Find where the given text appears and provide that cell's center as (x, y) coordinate. 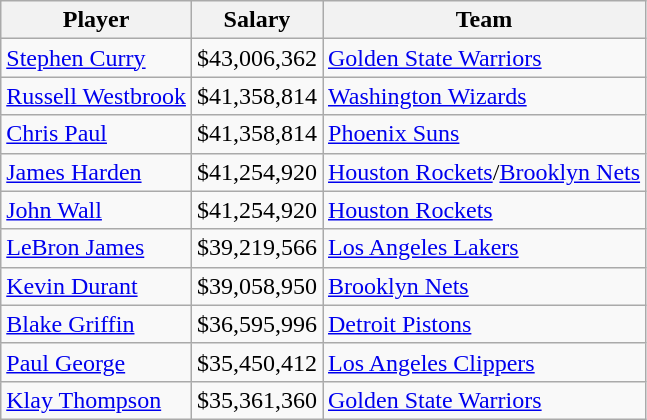
$35,361,360 (256, 400)
James Harden (96, 172)
Los Angeles Lakers (484, 248)
Salary (256, 20)
Kevin Durant (96, 286)
Paul George (96, 362)
Player (96, 20)
Houston Rockets/Brooklyn Nets (484, 172)
Washington Wizards (484, 96)
$35,450,412 (256, 362)
John Wall (96, 210)
Russell Westbrook (96, 96)
Stephen Curry (96, 58)
Houston Rockets (484, 210)
$36,595,996 (256, 324)
LeBron James (96, 248)
Detroit Pistons (484, 324)
Klay Thompson (96, 400)
$43,006,362 (256, 58)
Blake Griffin (96, 324)
Brooklyn Nets (484, 286)
Team (484, 20)
Chris Paul (96, 134)
$39,219,566 (256, 248)
Los Angeles Clippers (484, 362)
Phoenix Suns (484, 134)
$39,058,950 (256, 286)
